Provide the [X, Y] coordinate of the cell's center where the given text is located.  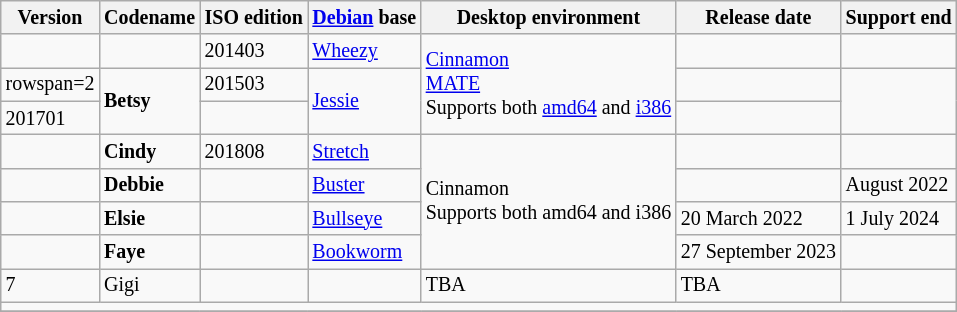
Jessie [364, 102]
Support end [899, 18]
Elsie [150, 218]
ISO edition [254, 18]
Bullseye [364, 218]
1 July 2024 [899, 218]
rowspan=2 [50, 84]
Wheezy [364, 52]
Buster [364, 184]
Codename [150, 18]
201403 [254, 52]
201808 [254, 152]
Debbie [150, 184]
201503 [254, 84]
Debian base [364, 18]
CinnamonMATESupports both amd64 and i386 [548, 85]
201701 [50, 118]
27 September 2023 [758, 252]
Gigi [150, 286]
Bookworm [364, 252]
Stretch [364, 152]
Betsy [150, 102]
Desktop environment [548, 18]
20 March 2022 [758, 218]
CinnamonSupports both amd64 and i386 [548, 202]
Release date [758, 18]
Version [50, 18]
August 2022 [899, 184]
Cindy [150, 152]
7 [50, 286]
Faye [150, 252]
